Provide the [X, Y] coordinate of the cell's center where the given text is located.  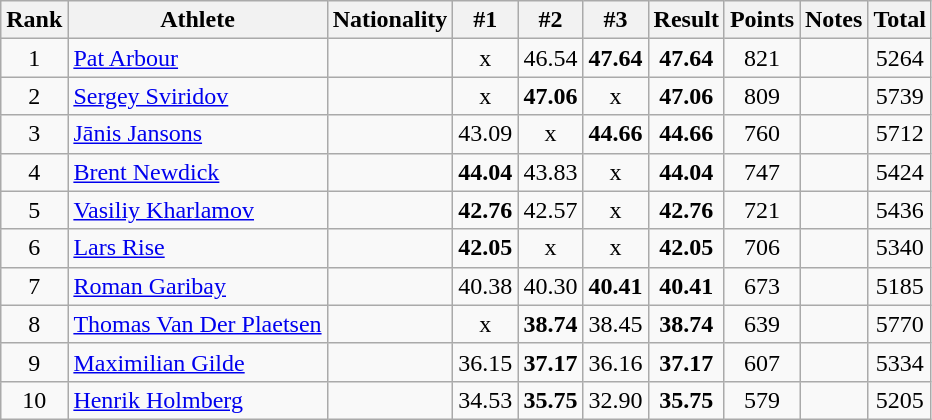
36.15 [486, 362]
5340 [900, 248]
706 [762, 248]
Maximilian Gilde [198, 362]
5264 [900, 58]
5770 [900, 324]
5424 [900, 172]
43.83 [550, 172]
36.16 [616, 362]
40.38 [486, 286]
809 [762, 96]
Thomas Van Der Plaetsen [198, 324]
8 [34, 324]
4 [34, 172]
42.57 [550, 210]
5712 [900, 134]
721 [762, 210]
Jānis Jansons [198, 134]
43.09 [486, 134]
5436 [900, 210]
#3 [616, 20]
3 [34, 134]
Notes [834, 20]
1 [34, 58]
Brent Newdick [198, 172]
Result [686, 20]
5185 [900, 286]
32.90 [616, 400]
Athlete [198, 20]
6 [34, 248]
46.54 [550, 58]
747 [762, 172]
2 [34, 96]
Total [900, 20]
Roman Garibay [198, 286]
#1 [486, 20]
821 [762, 58]
Rank [34, 20]
579 [762, 400]
9 [34, 362]
Vasiliy Kharlamov [198, 210]
5205 [900, 400]
639 [762, 324]
#2 [550, 20]
760 [762, 134]
607 [762, 362]
673 [762, 286]
7 [34, 286]
40.30 [550, 286]
5334 [900, 362]
34.53 [486, 400]
Points [762, 20]
Lars Rise [198, 248]
5 [34, 210]
Pat Arbour [198, 58]
38.45 [616, 324]
Sergey Sviridov [198, 96]
5739 [900, 96]
Henrik Holmberg [198, 400]
Nationality [390, 20]
10 [34, 400]
